Extract the [X, Y] coordinate from the center of the cell holding the provided text.  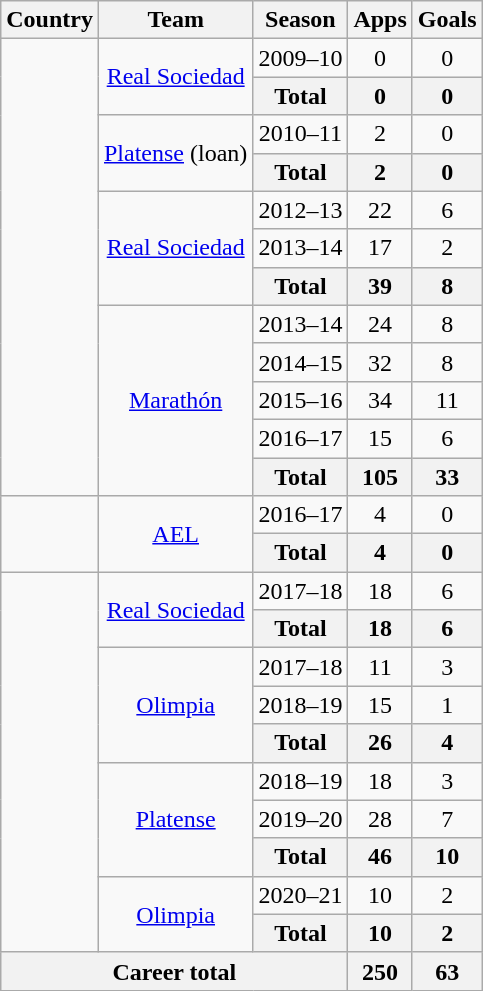
24 [380, 324]
AEL [175, 534]
Marathón [175, 400]
26 [380, 743]
Team [175, 20]
Platense (loan) [175, 153]
2015–16 [300, 400]
2014–15 [300, 362]
2019–20 [300, 819]
2012–13 [300, 210]
22 [380, 210]
250 [380, 971]
63 [447, 971]
Platense [175, 819]
33 [447, 477]
46 [380, 857]
1 [447, 705]
39 [380, 286]
105 [380, 477]
Country [50, 20]
Apps [380, 20]
2009–10 [300, 58]
7 [447, 819]
32 [380, 362]
17 [380, 248]
Goals [447, 20]
28 [380, 819]
34 [380, 400]
2010–11 [300, 134]
2020–21 [300, 895]
Career total [174, 971]
Season [300, 20]
